Provide the [X, Y] coordinate of the cell's center where the given text is located.  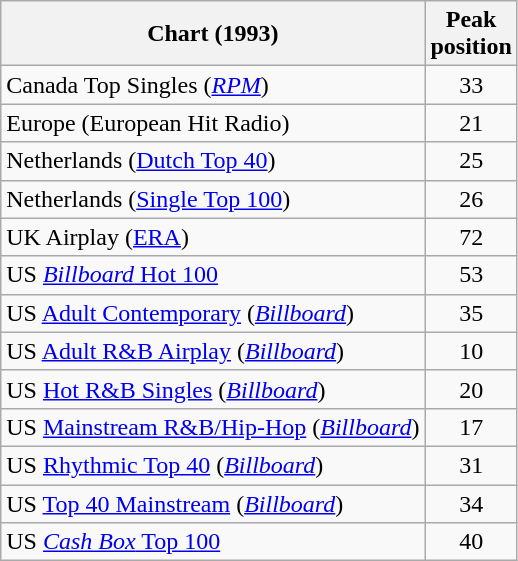
31 [471, 465]
20 [471, 389]
40 [471, 542]
Netherlands (Single Top 100) [213, 199]
US Mainstream R&B/Hip-Hop (Billboard) [213, 427]
21 [471, 123]
US Rhythmic Top 40 (Billboard) [213, 465]
Peakposition [471, 34]
35 [471, 313]
Europe (European Hit Radio) [213, 123]
Chart (1993) [213, 34]
10 [471, 351]
34 [471, 503]
25 [471, 161]
US Billboard Hot 100 [213, 275]
US Adult R&B Airplay (Billboard) [213, 351]
26 [471, 199]
US Top 40 Mainstream (Billboard) [213, 503]
17 [471, 427]
Canada Top Singles (RPM) [213, 85]
33 [471, 85]
Netherlands (Dutch Top 40) [213, 161]
72 [471, 237]
UK Airplay (ERA) [213, 237]
53 [471, 275]
US Hot R&B Singles (Billboard) [213, 389]
US Cash Box Top 100 [213, 542]
US Adult Contemporary (Billboard) [213, 313]
